Output the (X, Y) coordinate of the center of the cell containing the given text.  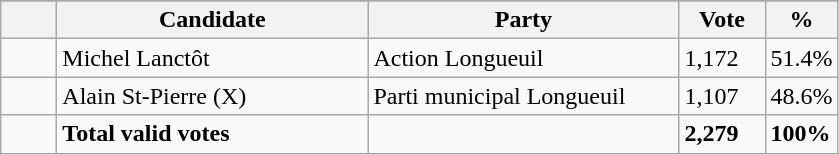
48.6% (802, 96)
Vote (722, 20)
Michel Lanctôt (212, 58)
% (802, 20)
2,279 (722, 134)
Parti municipal Longueuil (524, 96)
1,107 (722, 96)
Party (524, 20)
51.4% (802, 58)
1,172 (722, 58)
Total valid votes (212, 134)
Candidate (212, 20)
Alain St-Pierre (X) (212, 96)
100% (802, 134)
Action Longueuil (524, 58)
